From the cell containing the given text, extract its center point as (X, Y) coordinate. 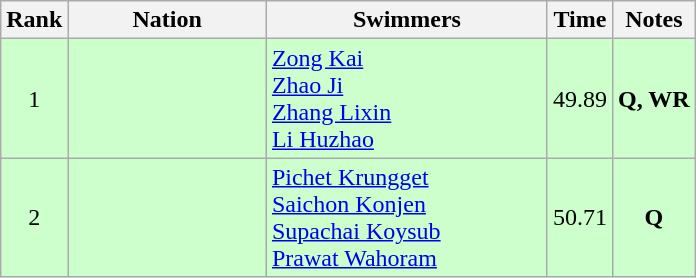
Zong Kai Zhao Ji Zhang Lixin Li Huzhao (406, 98)
Swimmers (406, 20)
Notes (654, 20)
Q (654, 218)
2 (34, 218)
Time (580, 20)
Pichet Krungget Saichon Konjen Supachai Koysub Prawat Wahoram (406, 218)
49.89 (580, 98)
1 (34, 98)
Nation (168, 20)
Rank (34, 20)
50.71 (580, 218)
Q, WR (654, 98)
